Pinpoint the cell where the given text exists, returning its (x, y) midpoint coordinate. 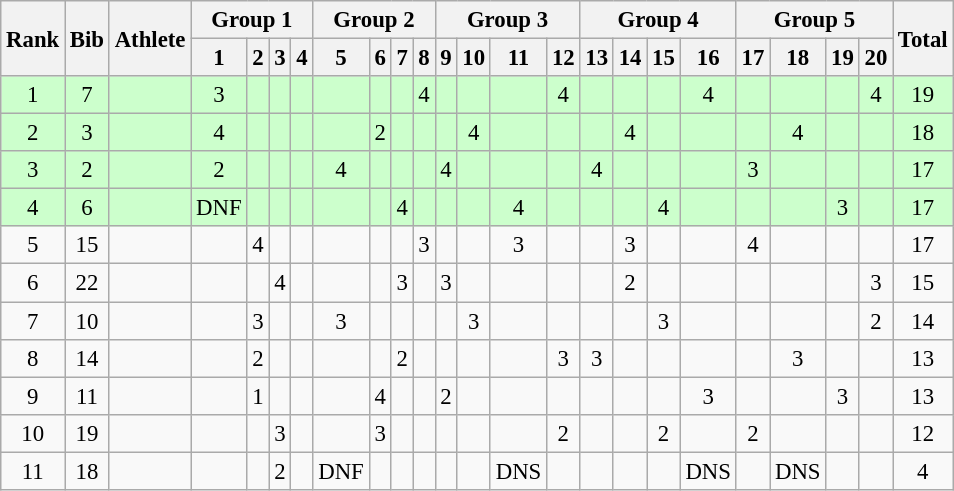
16 (708, 58)
Total (923, 38)
Group 1 (252, 20)
Athlete (150, 38)
Bib (88, 38)
Group 3 (508, 20)
22 (88, 283)
Group 2 (374, 20)
Group 4 (658, 20)
Rank (33, 38)
20 (876, 58)
Group 5 (814, 20)
